Return [X, Y] of the center of cell containing provided text 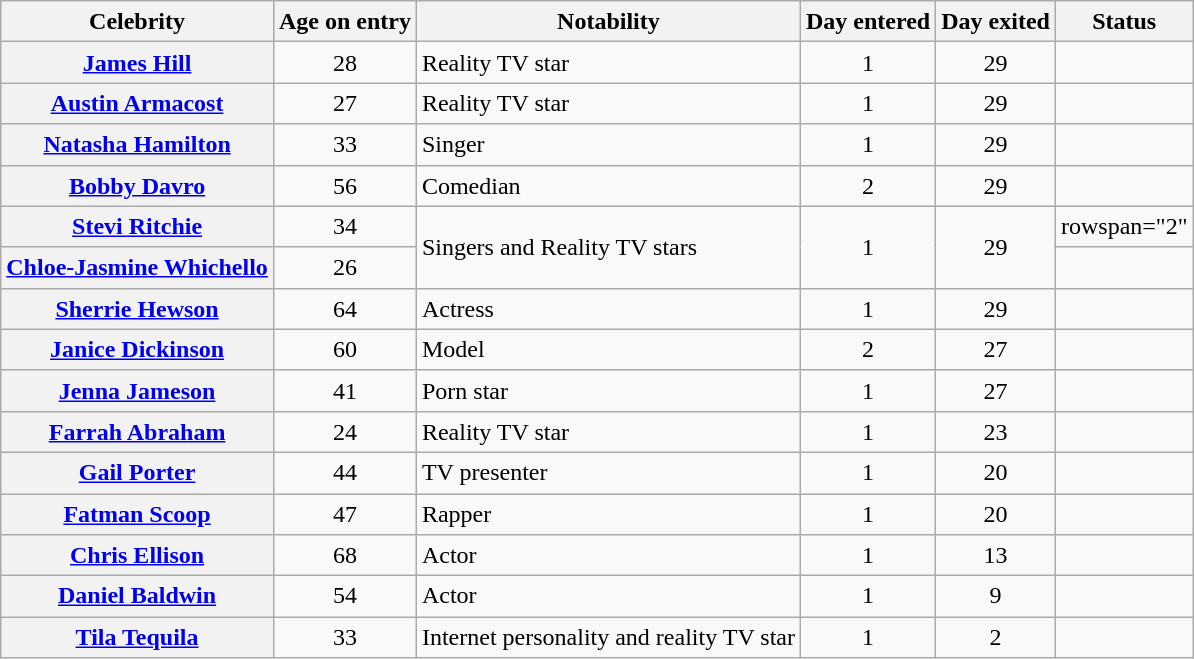
Sherrie Hewson [138, 308]
Day entered [868, 22]
64 [344, 308]
Bobby Davro [138, 186]
47 [344, 514]
Tila Tequila [138, 638]
Chris Ellison [138, 556]
Daniel Baldwin [138, 596]
Rapper [608, 514]
Jenna Jameson [138, 390]
Janice Dickinson [138, 350]
56 [344, 186]
44 [344, 472]
Austin Armacost [138, 104]
Comedian [608, 186]
9 [996, 596]
34 [344, 226]
60 [344, 350]
Natasha Hamilton [138, 144]
Farrah Abraham [138, 432]
Celebrity [138, 22]
Gail Porter [138, 472]
Notability [608, 22]
Singers and Reality TV stars [608, 247]
Stevi Ritchie [138, 226]
24 [344, 432]
68 [344, 556]
rowspan="2" [1124, 226]
Day exited [996, 22]
Status [1124, 22]
Chloe-Jasmine Whichello [138, 268]
Fatman Scoop [138, 514]
54 [344, 596]
Age on entry [344, 22]
Internet personality and reality TV star [608, 638]
28 [344, 62]
41 [344, 390]
23 [996, 432]
13 [996, 556]
Model [608, 350]
Actress [608, 308]
Singer [608, 144]
26 [344, 268]
TV presenter [608, 472]
Porn star [608, 390]
James Hill [138, 62]
